From the cell containing the given text, extract its center point as (X, Y) coordinate. 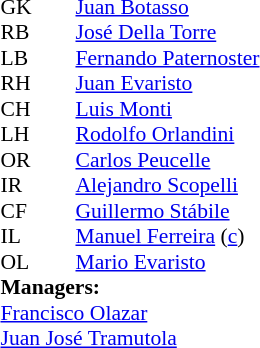
IL (19, 237)
IR (19, 185)
Fernando Paternoster (167, 58)
Carlos Peucelle (167, 160)
RB (19, 33)
Juan Evaristo (167, 83)
OR (19, 160)
Luis Monti (167, 109)
Alejandro Scopelli (167, 185)
OL (19, 262)
Rodolfo Orlandini (167, 135)
RH (19, 83)
Managers: (130, 287)
Manuel Ferreira (c) (167, 237)
CF (19, 211)
José Della Torre (167, 33)
Mario Evaristo (167, 262)
LH (19, 135)
Guillermo Stábile (167, 211)
CH (19, 109)
LB (19, 58)
